Determine the [x, y] coordinate at the center of the cell enclosing the given text.  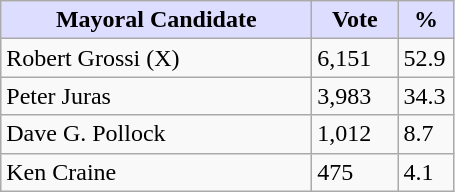
34.3 [426, 96]
Vote [355, 20]
% [426, 20]
475 [355, 172]
Dave G. Pollock [156, 134]
Robert Grossi (X) [156, 58]
Mayoral Candidate [156, 20]
3,983 [355, 96]
6,151 [355, 58]
52.9 [426, 58]
1,012 [355, 134]
Peter Juras [156, 96]
Ken Craine [156, 172]
8.7 [426, 134]
4.1 [426, 172]
